For the text-containing cell, return its midpoint in [x, y] coordinate format. 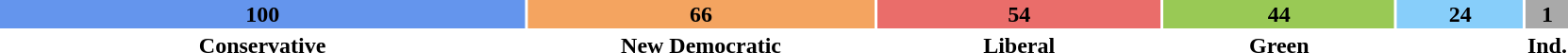
44 [1279, 14]
1 [1547, 14]
54 [1019, 14]
100 [262, 14]
66 [701, 14]
24 [1460, 14]
